Identify which cell holds the provided text, then report its [x, y] central coordinate. 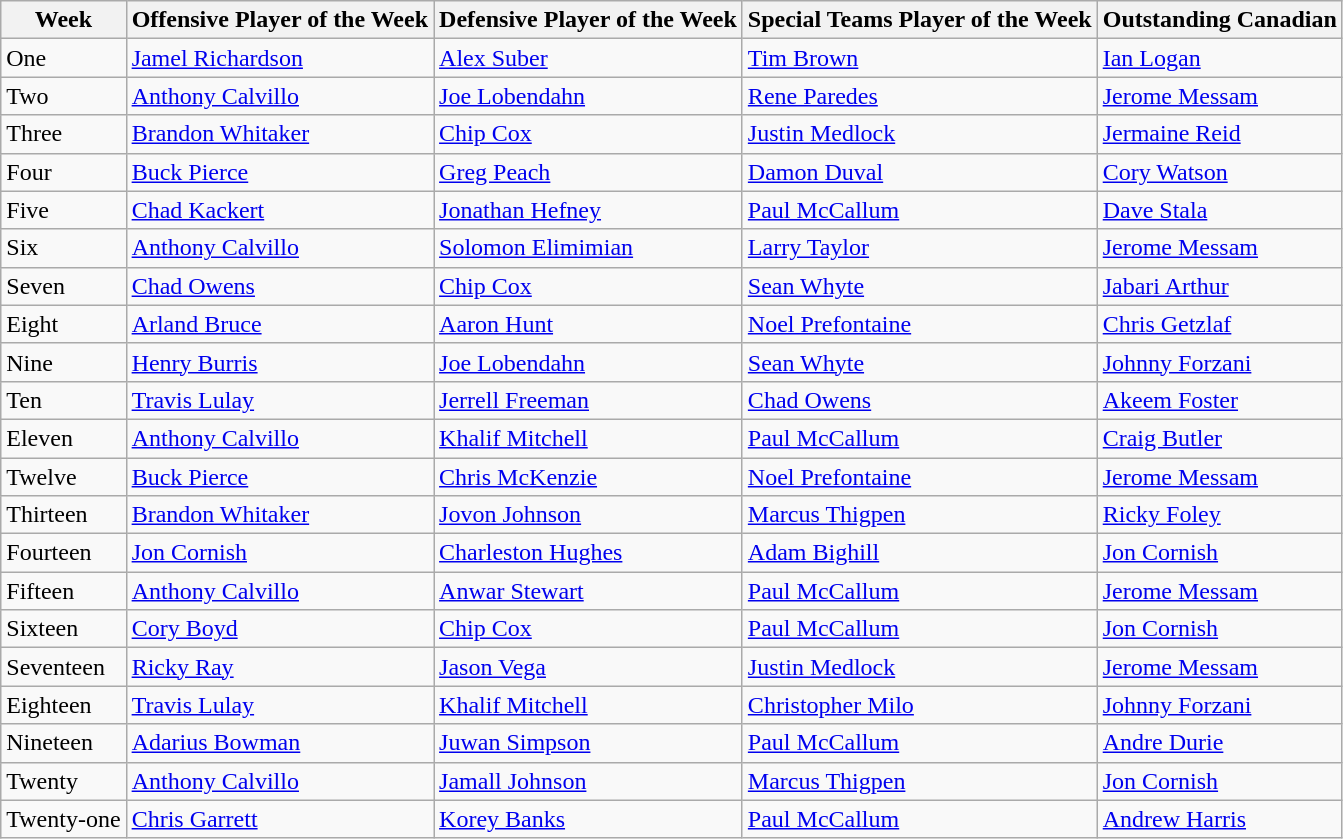
Fourteen [64, 553]
Jonathan Hefney [588, 210]
Juwan Simpson [588, 743]
Offensive Player of the Week [280, 20]
Jerrell Freeman [588, 400]
Adam Bighill [920, 553]
Cory Boyd [280, 629]
Defensive Player of the Week [588, 20]
Anwar Stewart [588, 591]
Dave Stala [1220, 210]
Chris Getzlaf [1220, 324]
Eighteen [64, 705]
Seventeen [64, 667]
Damon Duval [920, 172]
Chad Kackert [280, 210]
Rene Paredes [920, 96]
Twenty [64, 781]
Jamall Johnson [588, 781]
Nineteen [64, 743]
Three [64, 134]
Five [64, 210]
Adarius Bowman [280, 743]
Akeem Foster [1220, 400]
Ricky Foley [1220, 515]
Craig Butler [1220, 438]
Jermaine Reid [1220, 134]
Andre Durie [1220, 743]
Alex Suber [588, 58]
Tim Brown [920, 58]
Ten [64, 400]
Christopher Milo [920, 705]
Jason Vega [588, 667]
Charleston Hughes [588, 553]
Special Teams Player of the Week [920, 20]
Larry Taylor [920, 248]
Thirteen [64, 515]
One [64, 58]
Greg Peach [588, 172]
Ian Logan [1220, 58]
Fifteen [64, 591]
Ricky Ray [280, 667]
Week [64, 20]
Eight [64, 324]
Chris McKenzie [588, 477]
Sixteen [64, 629]
Eleven [64, 438]
Korey Banks [588, 819]
Henry Burris [280, 362]
Jovon Johnson [588, 515]
Arland Bruce [280, 324]
Jabari Arthur [1220, 286]
Andrew Harris [1220, 819]
Twenty-one [64, 819]
Twelve [64, 477]
Chris Garrett [280, 819]
Seven [64, 286]
Solomon Elimimian [588, 248]
Jamel Richardson [280, 58]
Aaron Hunt [588, 324]
Two [64, 96]
Six [64, 248]
Four [64, 172]
Cory Watson [1220, 172]
Nine [64, 362]
Outstanding Canadian [1220, 20]
